From the cell containing the given text, extract its center point as (X, Y) coordinate. 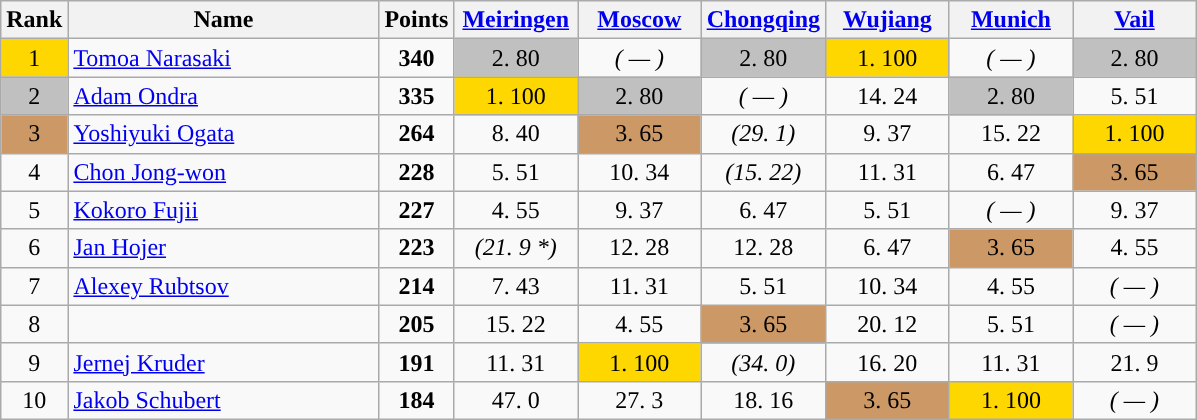
47. 0 (516, 400)
7 (34, 286)
335 (416, 96)
Munich (1011, 20)
Yoshiyuki Ogata (224, 134)
Vail (1135, 20)
9 (34, 362)
(21. 9 *) (516, 248)
8. 40 (516, 134)
214 (416, 286)
(15. 22) (763, 172)
228 (416, 172)
20. 12 (888, 324)
21. 9 (1135, 362)
2 (34, 96)
1 (34, 58)
3 (34, 134)
Alexey Rubtsov (224, 286)
27. 3 (640, 400)
Wujiang (888, 20)
8 (34, 324)
Jan Hojer (224, 248)
Name (224, 20)
264 (416, 134)
5 (34, 210)
Points (416, 20)
Jakob Schubert (224, 400)
Moscow (640, 20)
4 (34, 172)
(29. 1) (763, 134)
6 (34, 248)
Meiringen (516, 20)
205 (416, 324)
Chon Jong-won (224, 172)
227 (416, 210)
Tomoa Narasaki (224, 58)
Chongqing (763, 20)
18. 16 (763, 400)
16. 20 (888, 362)
Jernej Kruder (224, 362)
(34. 0) (763, 362)
191 (416, 362)
7. 43 (516, 286)
10 (34, 400)
223 (416, 248)
184 (416, 400)
Kokoro Fujii (224, 210)
14. 24 (888, 96)
Adam Ondra (224, 96)
340 (416, 58)
Rank (34, 20)
